For the text-containing cell, return its midpoint in [x, y] coordinate format. 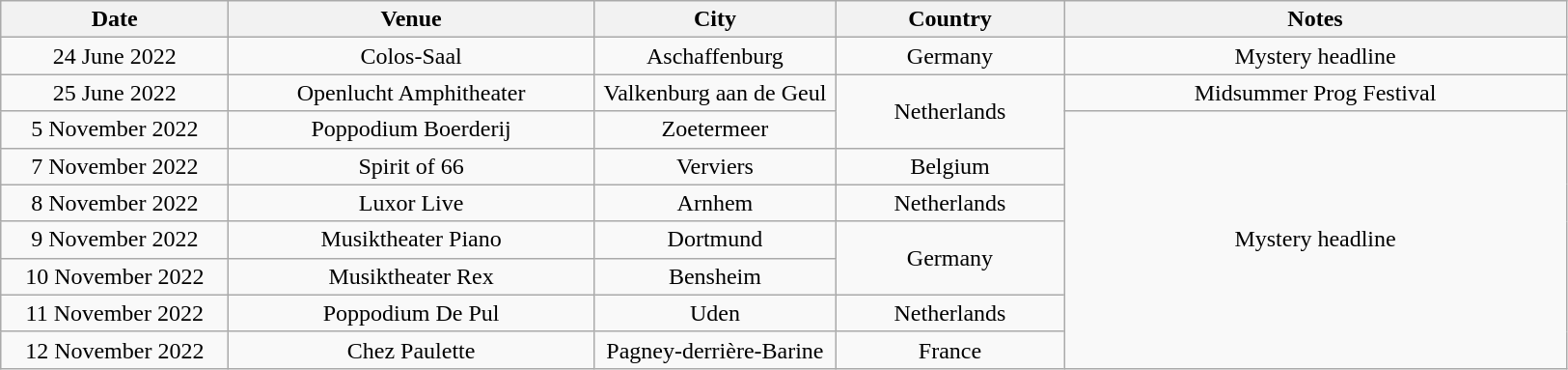
Belgium [949, 166]
Pagney-derrière-Barine [714, 350]
Verviers [714, 166]
Bensheim [714, 276]
9 November 2022 [115, 240]
Notes [1314, 19]
Musiktheater Rex [411, 276]
Musiktheater Piano [411, 240]
Midsummer Prog Festival [1314, 93]
City [714, 19]
Venue [411, 19]
France [949, 350]
Colos-Saal [411, 56]
Poppodium De Pul [411, 313]
10 November 2022 [115, 276]
Arnhem [714, 203]
12 November 2022 [115, 350]
Luxor Live [411, 203]
11 November 2022 [115, 313]
Zoetermeer [714, 129]
24 June 2022 [115, 56]
Dortmund [714, 240]
5 November 2022 [115, 129]
Spirit of 66 [411, 166]
Date [115, 19]
Valkenburg aan de Geul [714, 93]
Chez Paulette [411, 350]
Openlucht Amphitheater [411, 93]
8 November 2022 [115, 203]
25 June 2022 [115, 93]
Uden [714, 313]
Country [949, 19]
Aschaffenburg [714, 56]
Poppodium Boerderij [411, 129]
7 November 2022 [115, 166]
